Scan for the cell matching the given text and deliver its (X, Y) coordinate at center. 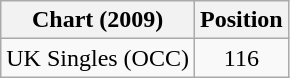
UK Singles (OCC) (98, 58)
Chart (2009) (98, 20)
116 (241, 58)
Position (241, 20)
